From the cell containing the given text, extract its center point as (X, Y) coordinate. 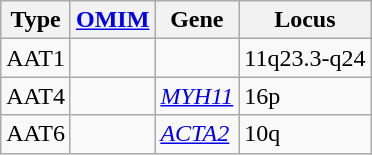
AAT6 (36, 134)
11q23.3-q24 (305, 58)
ACTA2 (197, 134)
AAT4 (36, 96)
AAT1 (36, 58)
Locus (305, 20)
10q (305, 134)
Gene (197, 20)
16p (305, 96)
Type (36, 20)
MYH11 (197, 96)
OMIM (112, 20)
